Pinpoint the cell where the given text exists, returning its (X, Y) midpoint coordinate. 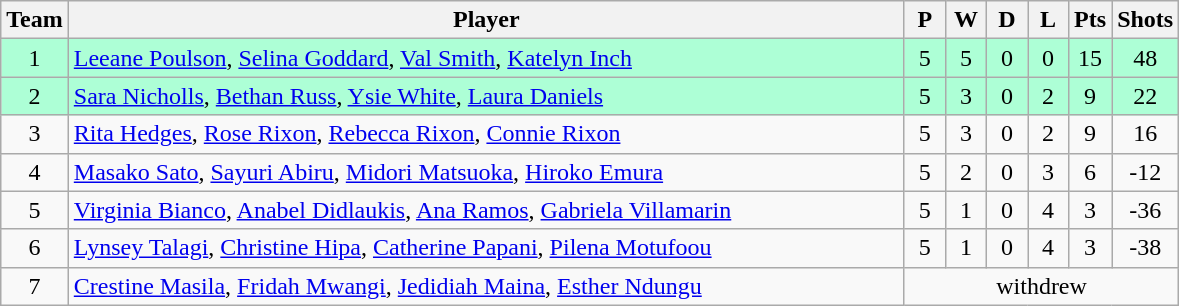
-36 (1146, 210)
Crestine Masila, Fridah Mwangi, Jedidiah Maina, Esther Ndungu (486, 286)
22 (1146, 96)
Sara Nicholls, Bethan Russ, Ysie White, Laura Daniels (486, 96)
16 (1146, 134)
Rita Hedges, Rose Rixon, Rebecca Rixon, Connie Rixon (486, 134)
withdrew (1041, 286)
Pts (1090, 20)
W (966, 20)
Team (35, 20)
48 (1146, 58)
Masako Sato, Sayuri Abiru, Midori Matsuoka, Hiroko Emura (486, 172)
Lynsey Talagi, Christine Hipa, Catherine Papani, Pilena Motufoou (486, 248)
Shots (1146, 20)
Virginia Bianco, Anabel Didlaukis, Ana Ramos, Gabriela Villamarin (486, 210)
Leeane Poulson, Selina Goddard, Val Smith, Katelyn Inch (486, 58)
-38 (1146, 248)
P (924, 20)
15 (1090, 58)
-12 (1146, 172)
Player (486, 20)
D (1006, 20)
L (1048, 20)
7 (35, 286)
